Detect which cell encompasses the target text, then output its [X, Y] center coordinate. 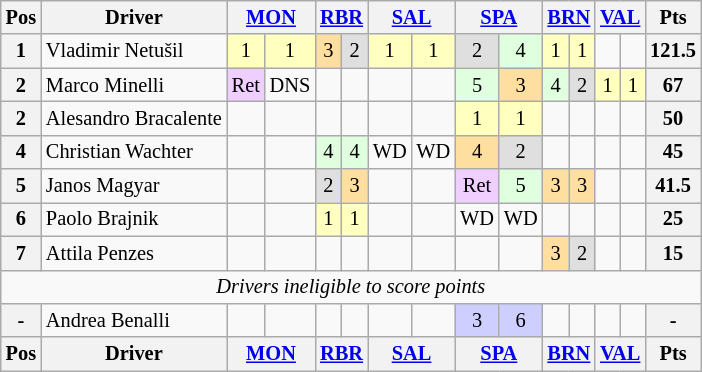
50 [673, 118]
Drivers ineligible to score points [351, 287]
Marco Minelli [134, 85]
DNS [290, 85]
Vladimir Netušil [134, 51]
Alesandro Bracalente [134, 118]
Janos Magyar [134, 186]
45 [673, 152]
41.5 [673, 186]
121.5 [673, 51]
Andrea Benalli [134, 320]
Paolo Brajnik [134, 219]
25 [673, 219]
Attila Penzes [134, 253]
Christian Wachter [134, 152]
7 [21, 253]
15 [673, 253]
67 [673, 85]
